Determine the (X, Y) coordinate at the center of the cell enclosing the given text.  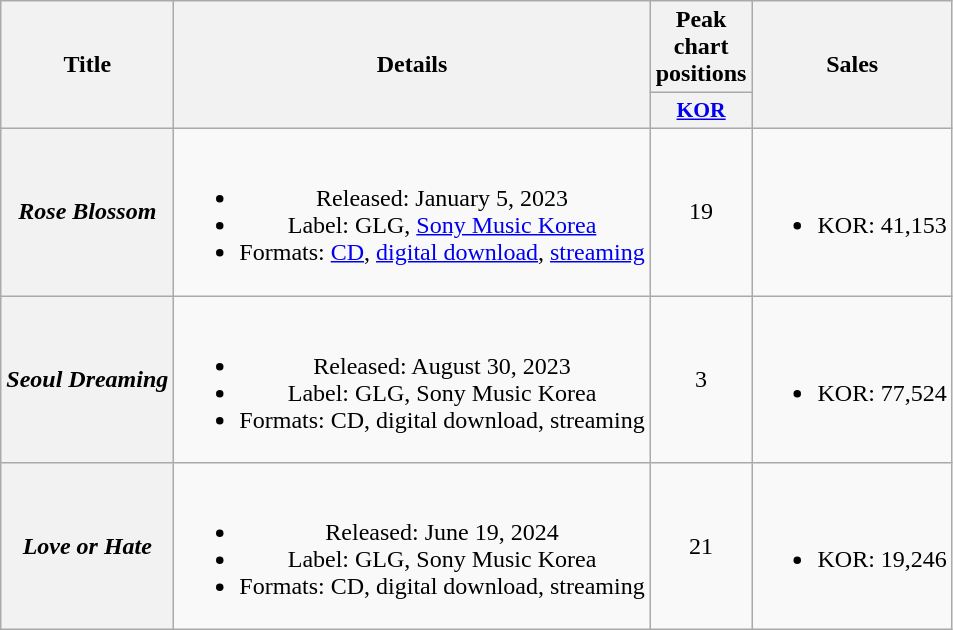
Title (88, 65)
3 (701, 380)
Seoul Dreaming (88, 380)
KOR: 77,524 (852, 380)
Released: August 30, 2023Label: GLG, Sony Music KoreaFormats: CD, digital download, streaming (412, 380)
Love or Hate (88, 546)
21 (701, 546)
KOR: 19,246 (852, 546)
Released: June 19, 2024Label: GLG, Sony Music KoreaFormats: CD, digital download, streaming (412, 546)
Details (412, 65)
19 (701, 212)
KOR (701, 111)
KOR: 41,153 (852, 212)
Released: January 5, 2023Label: GLG, Sony Music KoreaFormats: CD, digital download, streaming (412, 212)
Peak chart positions (701, 47)
Sales (852, 65)
Rose Blossom (88, 212)
